For the text-containing cell, return its midpoint in [x, y] coordinate format. 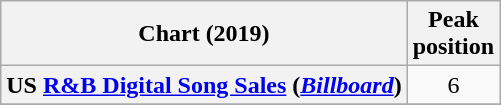
US R&B Digital Song Sales (Billboard) [204, 85]
6 [453, 85]
Peakposition [453, 34]
Chart (2019) [204, 34]
